For the text-containing cell, return its midpoint in (x, y) coordinate format. 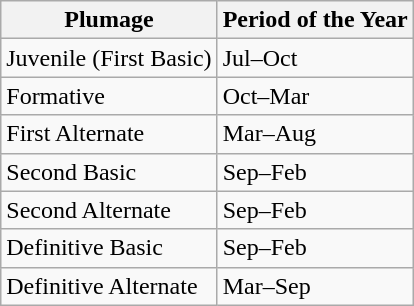
First Alternate (109, 134)
Plumage (109, 20)
Formative (109, 96)
Period of the Year (315, 20)
Mar–Aug (315, 134)
Jul–Oct (315, 58)
Juvenile (First Basic) (109, 58)
Definitive Alternate (109, 286)
Oct–Mar (315, 96)
Definitive Basic (109, 248)
Mar–Sep (315, 286)
Second Basic (109, 172)
Second Alternate (109, 210)
